Pinpoint the cell where the given text exists, returning its [X, Y] midpoint coordinate. 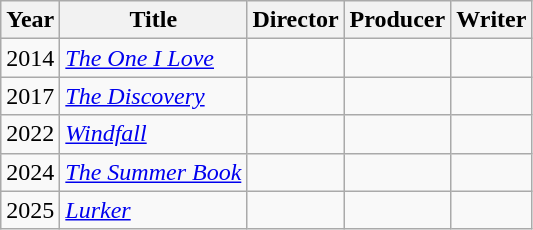
Producer [398, 20]
The Summer Book [154, 172]
The One I Love [154, 58]
The Discovery [154, 96]
Director [296, 20]
Writer [492, 20]
Windfall [154, 134]
2024 [30, 172]
2017 [30, 96]
Title [154, 20]
2025 [30, 210]
Lurker [154, 210]
2022 [30, 134]
2014 [30, 58]
Year [30, 20]
